Search for the cell housing the specified text and yield its [X, Y] center coordinate. 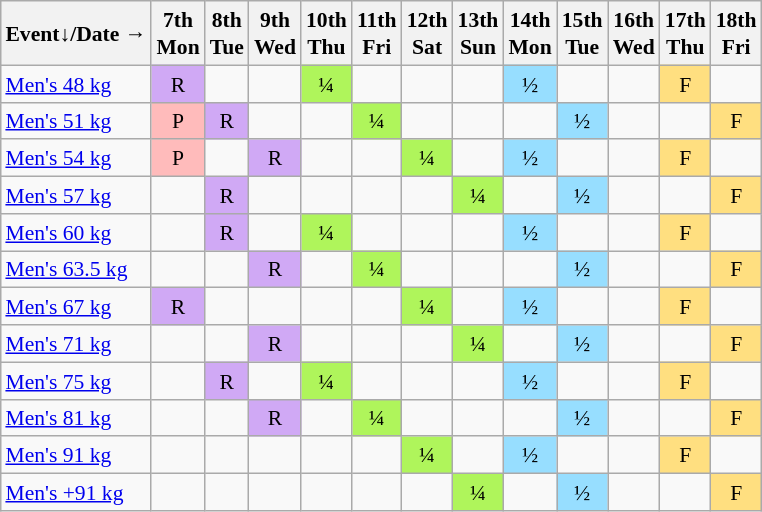
18thFri [736, 33]
15thTue [582, 33]
Men's 60 kg [76, 232]
13thSun [478, 33]
16thWed [634, 33]
10thThu [326, 33]
8thTue [227, 33]
Men's 67 kg [76, 306]
Men's +91 kg [76, 492]
14thMon [530, 33]
7thMon [178, 33]
9thWed [275, 33]
Men's 57 kg [76, 194]
Men's 54 kg [76, 158]
Men's 51 kg [76, 120]
11thFri [377, 33]
Men's 75 kg [76, 380]
Men's 48 kg [76, 84]
17thThu [686, 33]
Men's 81 kg [76, 418]
Men's 71 kg [76, 344]
Men's 91 kg [76, 454]
12thSat [428, 33]
Men's 63.5 kg [76, 268]
Event↓/Date → [76, 33]
